Return the [X, Y] coordinate for the center point of the cell that contains the specified text.  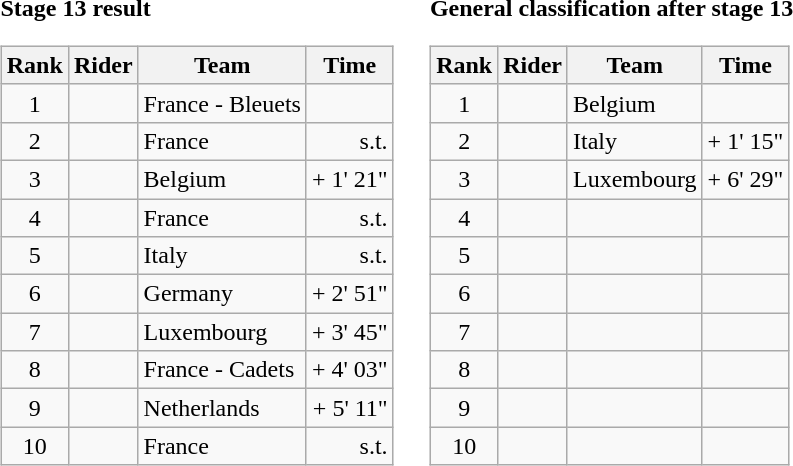
+ 6' 29" [746, 179]
+ 3' 45" [350, 332]
France - Cadets [222, 370]
+ 1' 15" [746, 141]
+ 5' 11" [350, 408]
Germany [222, 294]
+ 1' 21" [350, 179]
France - Bleuets [222, 103]
+ 2' 51" [350, 294]
Netherlands [222, 408]
+ 4' 03" [350, 370]
